Determine the (x, y) coordinate at the center of the cell enclosing the given text.  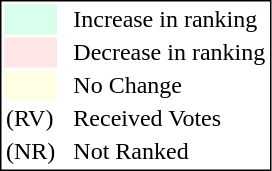
Received Votes (170, 119)
No Change (170, 85)
(NR) (30, 151)
(RV) (30, 119)
Not Ranked (170, 151)
Decrease in ranking (170, 53)
Increase in ranking (170, 19)
